Return the [X, Y] coordinate for the center point of the cell that contains the specified text.  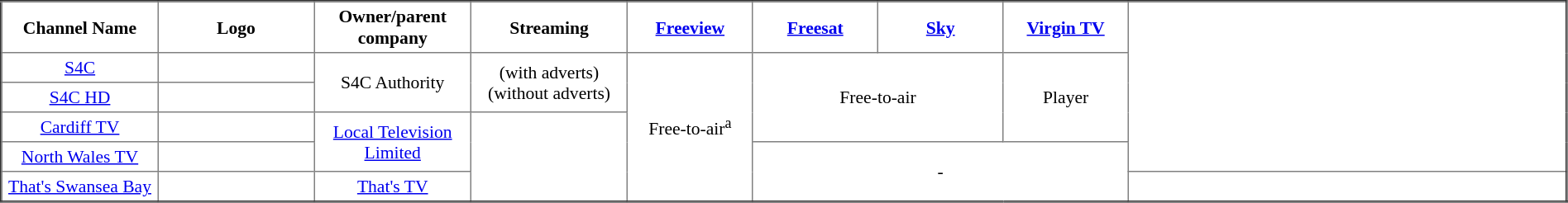
Player [1065, 97]
Freesat [815, 27]
North Wales TV [79, 157]
(with adverts) (without adverts) [549, 83]
Streaming [549, 27]
S4C [79, 68]
S4C HD [79, 97]
Sky [939, 27]
Channel Name [79, 27]
Virgin TV [1065, 27]
- [940, 172]
Local Television Limited [392, 142]
That's TV [392, 186]
Logo [237, 27]
S4C Authority [392, 83]
Free-to-aira [690, 127]
Free-to-air [878, 97]
Cardiff TV [79, 127]
Freeview [690, 27]
Owner/parent company [392, 27]
That's Swansea Bay [79, 186]
